Scan for the cell matching the given text and deliver its [x, y] coordinate at center. 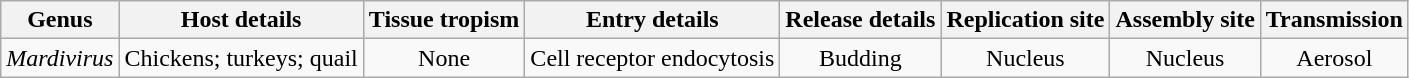
None [444, 58]
Budding [860, 58]
Release details [860, 20]
Tissue tropism [444, 20]
Replication site [1026, 20]
Host details [241, 20]
Mardivirus [60, 58]
Aerosol [1334, 58]
Chickens; turkeys; quail [241, 58]
Assembly site [1185, 20]
Genus [60, 20]
Cell receptor endocytosis [652, 58]
Entry details [652, 20]
Transmission [1334, 20]
